For the text-containing cell, return its midpoint in (X, Y) coordinate format. 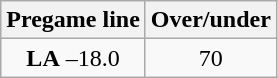
Pregame line (74, 20)
70 (210, 58)
LA –18.0 (74, 58)
Over/under (210, 20)
